Locate the cell with the specified text and output its [x, y] center coordinate. 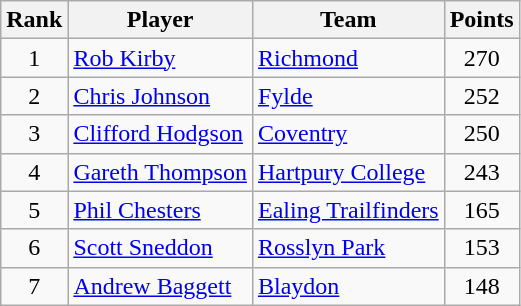
Coventry [348, 134]
Rosslyn Park [348, 248]
Scott Sneddon [160, 248]
165 [482, 210]
4 [34, 172]
3 [34, 134]
Phil Chesters [160, 210]
5 [34, 210]
Chris Johnson [160, 96]
250 [482, 134]
Andrew Baggett [160, 286]
Rob Kirby [160, 58]
Ealing Trailfinders [348, 210]
270 [482, 58]
1 [34, 58]
Rank [34, 20]
153 [482, 248]
243 [482, 172]
7 [34, 286]
Points [482, 20]
Clifford Hodgson [160, 134]
6 [34, 248]
Hartpury College [348, 172]
148 [482, 286]
Fylde [348, 96]
2 [34, 96]
Blaydon [348, 286]
Richmond [348, 58]
Player [160, 20]
252 [482, 96]
Team [348, 20]
Gareth Thompson [160, 172]
